From the cell containing the given text, extract its center point as (x, y) coordinate. 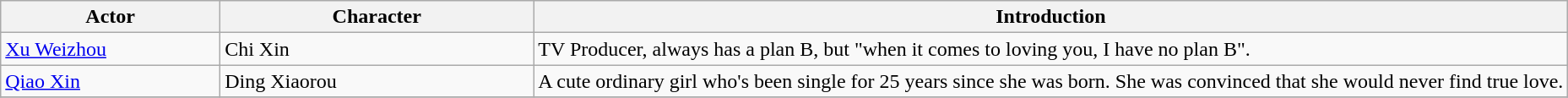
Ding Xiaorou (377, 81)
Xu Weizhou (111, 49)
Introduction (1050, 17)
A cute ordinary girl who's been single for 25 years since she was born. She was convinced that she would never find true love. (1050, 81)
Chi Xin (377, 49)
TV Producer, always has a plan B, but "when it comes to loving you, I have no plan B". (1050, 49)
Qiao Xin (111, 81)
Character (377, 17)
Actor (111, 17)
